For the text-containing cell, return its midpoint in (x, y) coordinate format. 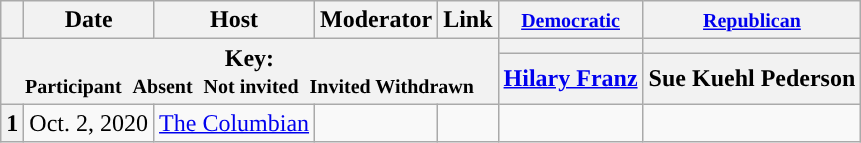
Link (468, 20)
Moderator (376, 20)
Key: Participant Absent Not invited Invited Withdrawn (250, 72)
The Columbian (234, 123)
Host (234, 20)
Date (89, 20)
Hilary Franz (570, 78)
Republican (752, 20)
Oct. 2, 2020 (89, 123)
1 (12, 123)
Sue Kuehl Pederson (752, 78)
Democratic (570, 20)
